Return (x, y) of the center of cell containing provided text 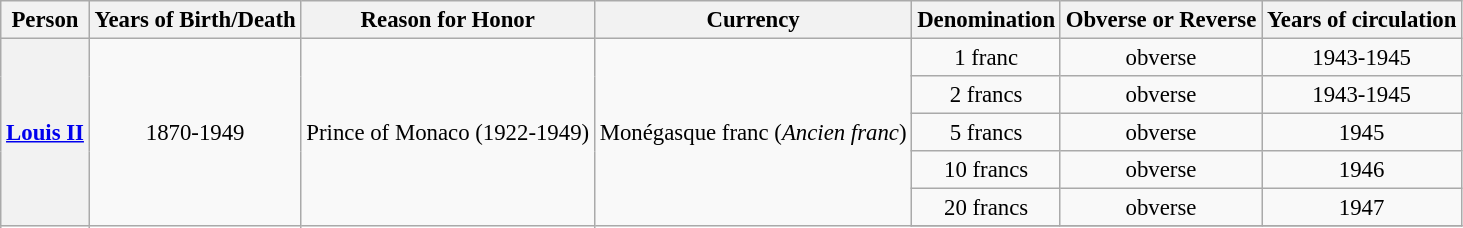
Monégasque franc (Ancien franc) (752, 133)
Person (45, 20)
2 francs (986, 95)
Louis II (45, 133)
Years of Birth/Death (195, 20)
1 franc (986, 58)
20 francs (986, 208)
Reason for Honor (448, 20)
1946 (1362, 170)
1945 (1362, 133)
Years of circulation (1362, 20)
Obverse or Reverse (1160, 20)
1870-1949 (195, 133)
Currency (752, 20)
Denomination (986, 20)
Prince of Monaco (1922-1949) (448, 133)
5 francs (986, 133)
1947 (1362, 208)
10 francs (986, 170)
